Detect which cell encompasses the target text, then output its (X, Y) center coordinate. 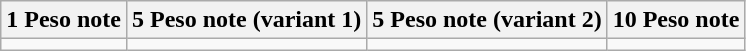
10 Peso note (676, 20)
5 Peso note (variant 1) (246, 20)
5 Peso note (variant 2) (487, 20)
1 Peso note (64, 20)
